Scan for the cell matching the given text and deliver its (x, y) coordinate at center. 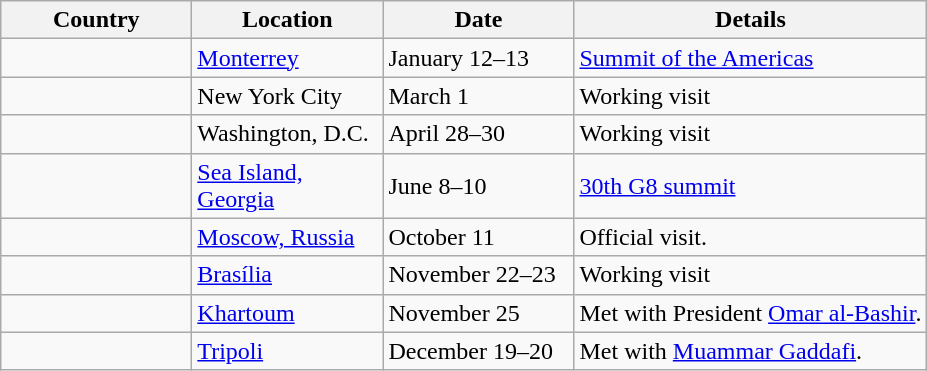
Country (96, 20)
October 11 (478, 237)
New York City (288, 96)
Brasília (288, 275)
Monterrey (288, 58)
March 1 (478, 96)
Location (288, 20)
Date (478, 20)
Washington, D.C. (288, 134)
30th G8 summit (750, 186)
Met with Muammar Gaddafi. (750, 351)
November 25 (478, 313)
November 22–23 (478, 275)
Summit of the Americas (750, 58)
Sea Island, Georgia (288, 186)
January 12–13 (478, 58)
December 19–20 (478, 351)
April 28–30 (478, 134)
Tripoli (288, 351)
Moscow, Russia (288, 237)
June 8–10 (478, 186)
Details (750, 20)
Met with President Omar al-Bashir. (750, 313)
Khartoum (288, 313)
Official visit. (750, 237)
